Output the [x, y] coordinate of the center of the cell containing the given text.  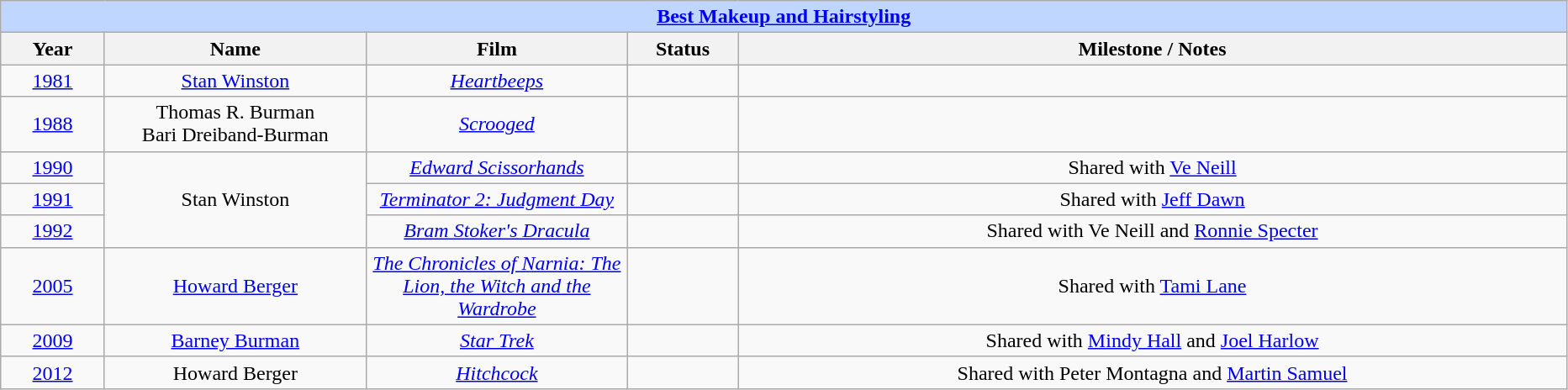
Shared with Ve Neill and Ronnie Specter [1153, 231]
The Chronicles of Narnia: The Lion, the Witch and the Wardrobe [496, 286]
Shared with Ve Neill [1153, 167]
1981 [53, 81]
Year [53, 49]
Bram Stoker's Dracula [496, 231]
Hitchcock [496, 372]
Thomas R. BurmanBari Dreiband-Burman [235, 124]
1990 [53, 167]
Terminator 2: Judgment Day [496, 199]
Shared with Tami Lane [1153, 286]
Shared with Peter Montagna and Martin Samuel [1153, 372]
2009 [53, 340]
Status [683, 49]
Heartbeeps [496, 81]
Name [235, 49]
Edward Scissorhands [496, 167]
Milestone / Notes [1153, 49]
Star Trek [496, 340]
Best Makeup and Hairstyling [784, 17]
Barney Burman [235, 340]
Shared with Jeff Dawn [1153, 199]
Shared with Mindy Hall and Joel Harlow [1153, 340]
1988 [53, 124]
Scrooged [496, 124]
2012 [53, 372]
2005 [53, 286]
Film [496, 49]
1991 [53, 199]
1992 [53, 231]
